Search for the cell housing the specified text and yield its [x, y] center coordinate. 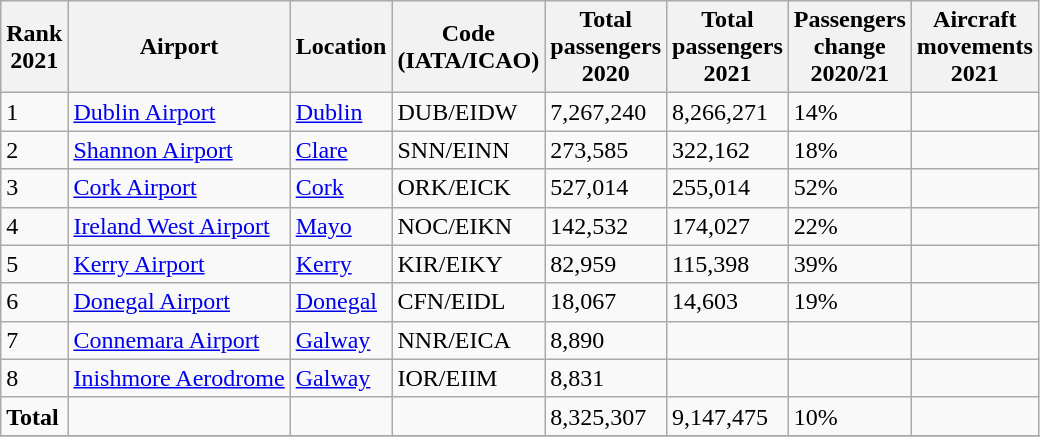
Clare [341, 150]
527,014 [606, 188]
Location [341, 47]
Dublin [341, 112]
4 [34, 226]
6 [34, 302]
19% [850, 302]
18% [850, 150]
8,890 [606, 340]
7,267,240 [606, 112]
Totalpassengers2021 [728, 47]
2 [34, 150]
3 [34, 188]
273,585 [606, 150]
Totalpassengers2020 [606, 47]
5 [34, 264]
Donegal Airport [179, 302]
8,831 [606, 378]
7 [34, 340]
Mayo [341, 226]
Kerry Airport [179, 264]
Cork [341, 188]
1 [34, 112]
Aircraftmovements2021 [974, 47]
10% [850, 416]
NOC/EIKN [468, 226]
142,532 [606, 226]
Total [34, 416]
ORK/EICK [468, 188]
39% [850, 264]
52% [850, 188]
14% [850, 112]
KIR/EIKY [468, 264]
Donegal [341, 302]
174,027 [728, 226]
Connemara Airport [179, 340]
255,014 [728, 188]
8,266,271 [728, 112]
322,162 [728, 150]
Inishmore Aerodrome [179, 378]
Ireland West Airport [179, 226]
Kerry [341, 264]
Cork Airport [179, 188]
8 [34, 378]
22% [850, 226]
SNN/EINN [468, 150]
Airport [179, 47]
NNR/EICA [468, 340]
9,147,475 [728, 416]
18,067 [606, 302]
14,603 [728, 302]
Shannon Airport [179, 150]
8,325,307 [606, 416]
115,398 [728, 264]
82,959 [606, 264]
CFN/EIDL [468, 302]
Dublin Airport [179, 112]
Code(IATA/ICAO) [468, 47]
DUB/EIDW [468, 112]
Rank2021 [34, 47]
Passengerschange2020/21 [850, 47]
IOR/EIIM [468, 378]
